Locate the cell with the specified text and output its (x, y) center coordinate. 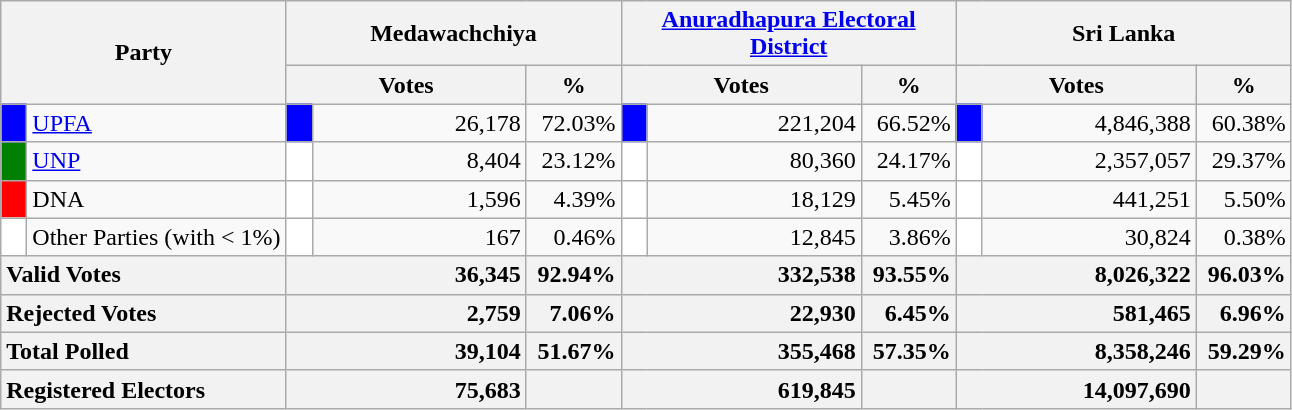
7.06% (574, 313)
59.29% (1244, 351)
72.03% (574, 123)
Registered Electors (144, 389)
92.94% (574, 275)
60.38% (1244, 123)
24.17% (908, 161)
Rejected Votes (144, 313)
2,759 (406, 313)
221,204 (754, 123)
619,845 (741, 389)
2,357,057 (1089, 161)
12,845 (754, 237)
6.45% (908, 313)
66.52% (908, 123)
36,345 (406, 275)
DNA (156, 199)
6.96% (1244, 313)
4,846,388 (1089, 123)
18,129 (754, 199)
14,097,690 (1076, 389)
Sri Lanka (1124, 34)
0.46% (574, 237)
80,360 (754, 161)
22,930 (741, 313)
581,465 (1076, 313)
26,178 (419, 123)
Anuradhapura Electoral District (788, 34)
96.03% (1244, 275)
167 (419, 237)
51.67% (574, 351)
UPFA (156, 123)
5.50% (1244, 199)
23.12% (574, 161)
Valid Votes (144, 275)
Total Polled (144, 351)
4.39% (574, 199)
355,468 (741, 351)
39,104 (406, 351)
75,683 (406, 389)
5.45% (908, 199)
UNP (156, 161)
57.35% (908, 351)
30,824 (1089, 237)
8,026,322 (1076, 275)
441,251 (1089, 199)
29.37% (1244, 161)
8,404 (419, 161)
Other Parties (with < 1%) (156, 237)
8,358,246 (1076, 351)
Party (144, 52)
Medawachchiya (454, 34)
3.86% (908, 237)
1,596 (419, 199)
0.38% (1244, 237)
93.55% (908, 275)
332,538 (741, 275)
